Scan for the cell matching the given text and deliver its [X, Y] coordinate at center. 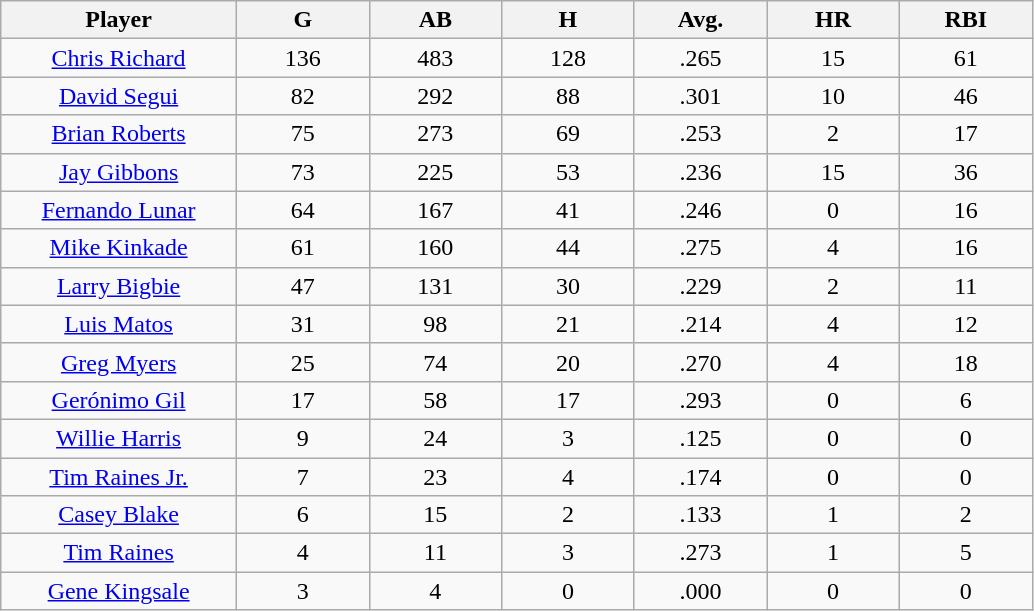
5 [966, 553]
Larry Bigbie [119, 286]
.301 [700, 96]
136 [302, 58]
7 [302, 477]
41 [568, 210]
74 [436, 362]
RBI [966, 20]
225 [436, 172]
25 [302, 362]
.174 [700, 477]
Casey Blake [119, 515]
AB [436, 20]
.273 [700, 553]
.000 [700, 591]
12 [966, 324]
Brian Roberts [119, 134]
98 [436, 324]
.270 [700, 362]
36 [966, 172]
David Segui [119, 96]
75 [302, 134]
Player [119, 20]
30 [568, 286]
31 [302, 324]
69 [568, 134]
Gene Kingsale [119, 591]
82 [302, 96]
Gerónimo Gil [119, 400]
24 [436, 438]
.133 [700, 515]
Jay Gibbons [119, 172]
292 [436, 96]
21 [568, 324]
Luis Matos [119, 324]
73 [302, 172]
Tim Raines [119, 553]
160 [436, 248]
64 [302, 210]
.265 [700, 58]
Chris Richard [119, 58]
Willie Harris [119, 438]
.229 [700, 286]
.293 [700, 400]
273 [436, 134]
58 [436, 400]
88 [568, 96]
Tim Raines Jr. [119, 477]
23 [436, 477]
HR [834, 20]
.246 [700, 210]
167 [436, 210]
.253 [700, 134]
.125 [700, 438]
47 [302, 286]
46 [966, 96]
20 [568, 362]
.236 [700, 172]
18 [966, 362]
128 [568, 58]
483 [436, 58]
.275 [700, 248]
Mike Kinkade [119, 248]
Fernando Lunar [119, 210]
53 [568, 172]
.214 [700, 324]
10 [834, 96]
131 [436, 286]
9 [302, 438]
G [302, 20]
H [568, 20]
Greg Myers [119, 362]
44 [568, 248]
Avg. [700, 20]
